For the text-containing cell, return its midpoint in [x, y] coordinate format. 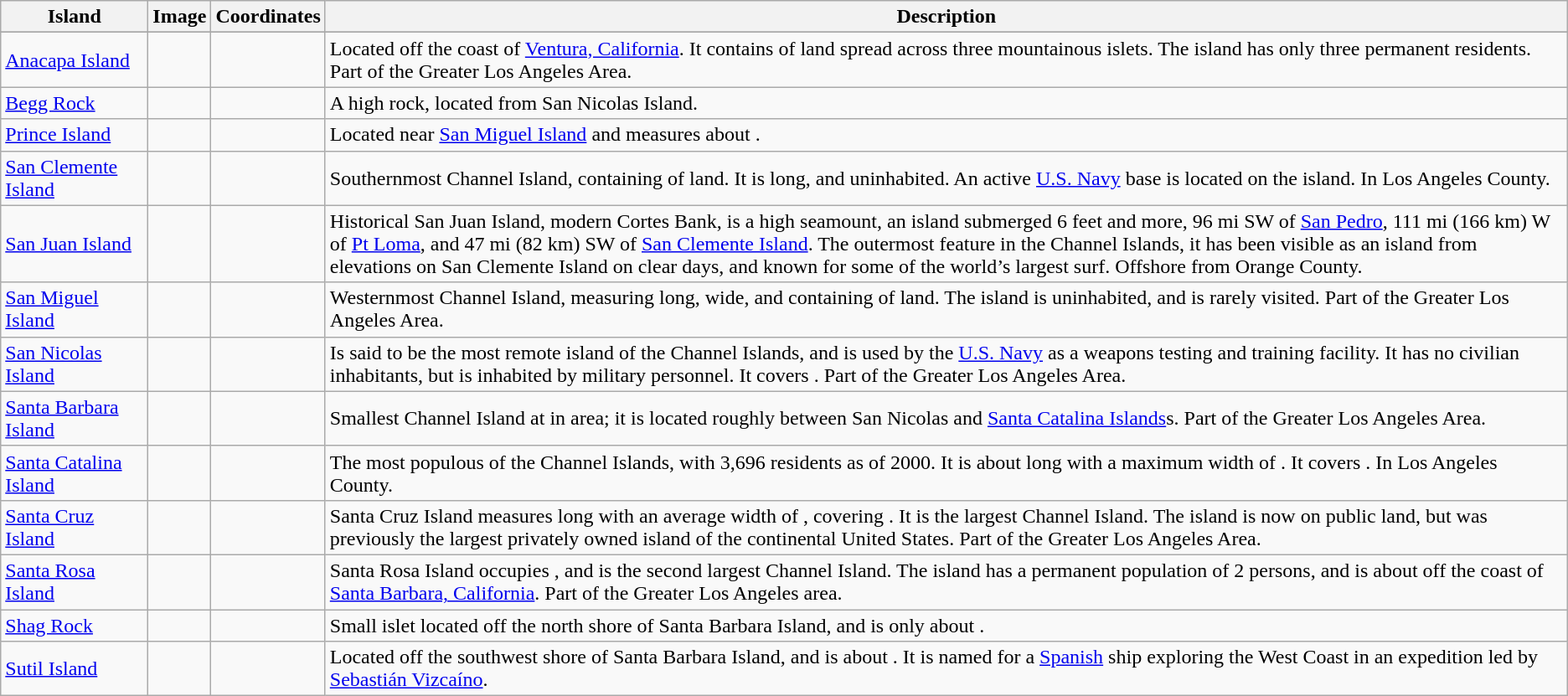
Image [179, 17]
Begg Rock [75, 103]
San Miguel Island [75, 310]
Description [946, 17]
Shag Rock [75, 626]
Santa Rosa Island [75, 581]
Santa Barbara Island [75, 419]
San Clemente Island [75, 178]
Coordinates [268, 17]
Sutil Island [75, 668]
Santa Cruz Island [75, 528]
San Juan Island [75, 244]
Santa Catalina Island [75, 472]
Smallest Channel Island at in area; it is located roughly between San Nicolas and Santa Catalina Islandss. Part of the Greater Los Angeles Area. [946, 419]
Anacapa Island [75, 60]
Small islet located off the north shore of Santa Barbara Island, and is only about . [946, 626]
Island [75, 17]
Located near San Miguel Island and measures about . [946, 135]
San Nicolas Island [75, 363]
Prince Island [75, 135]
A high rock, located from San Nicolas Island. [946, 103]
